For the text-containing cell, return its midpoint in (x, y) coordinate format. 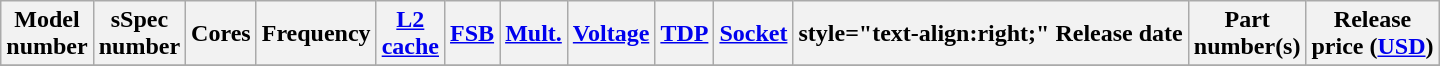
Partnumber(s) (1247, 34)
Voltage (611, 34)
sSpecnumber (139, 34)
Modelnumber (47, 34)
FSB (472, 34)
Frequency (316, 34)
Releaseprice (USD) (1372, 34)
style="text-align:right;" Release date (990, 34)
TDP (684, 34)
Cores (222, 34)
Socket (754, 34)
L2cache (410, 34)
Mult. (534, 34)
